Return the [x, y] coordinate for the center point of the cell that contains the specified text.  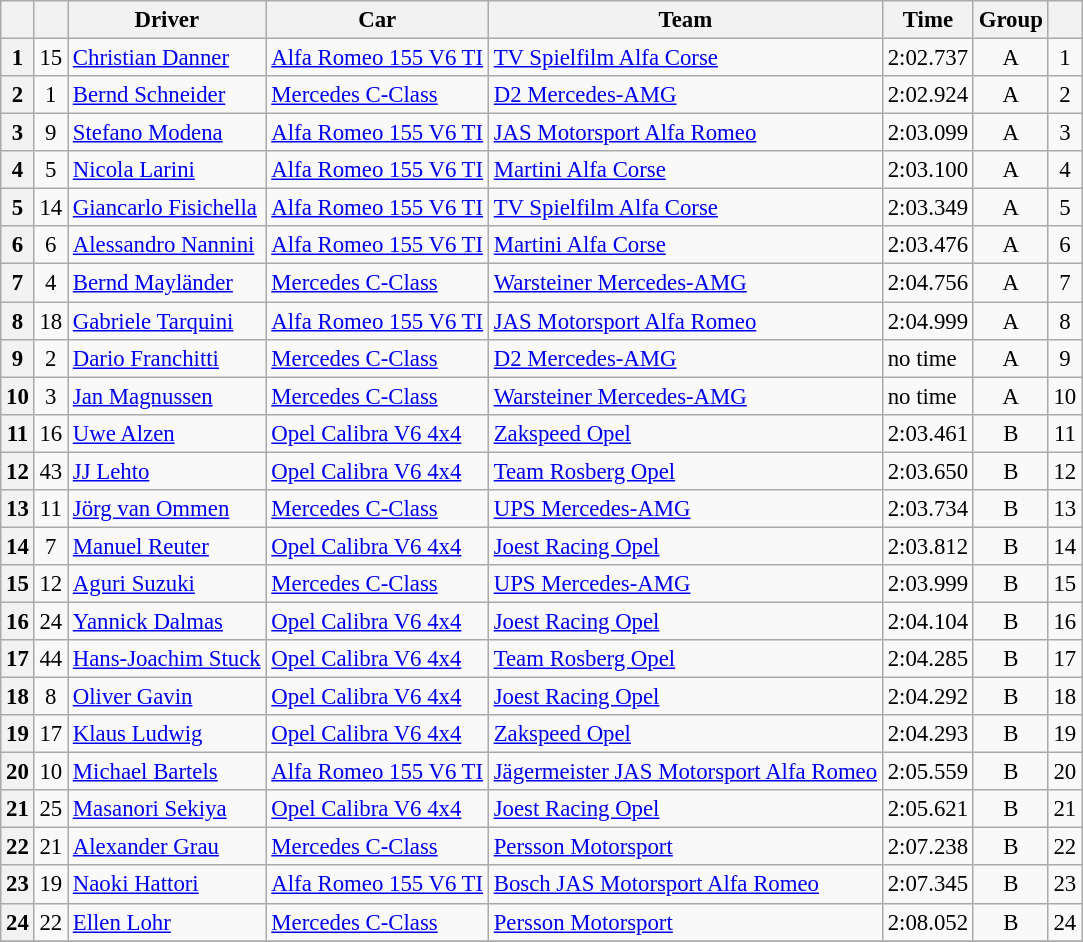
2:03.734 [928, 509]
Jan Magnussen [168, 396]
2:04.293 [928, 734]
Christian Danner [168, 58]
2:04.292 [928, 697]
Masanori Sekiya [168, 809]
Alexander Grau [168, 847]
Aguri Suzuki [168, 584]
Car [377, 20]
Klaus Ludwig [168, 734]
Hans-Joachim Stuck [168, 659]
Yannick Dalmas [168, 621]
Manuel Reuter [168, 546]
2:04.999 [928, 321]
Ellen Lohr [168, 922]
Bosch JAS Motorsport Alfa Romeo [685, 885]
2:04.756 [928, 283]
Bernd Schneider [168, 95]
Stefano Modena [168, 133]
Alessandro Nannini [168, 245]
Bernd Mayländer [168, 283]
2:03.812 [928, 546]
2:03.476 [928, 245]
Oliver Gavin [168, 697]
44 [50, 659]
2:08.052 [928, 922]
2:02.924 [928, 95]
Michael Bartels [168, 772]
25 [50, 809]
Nicola Larini [168, 170]
2:03.349 [928, 208]
Group [1010, 20]
43 [50, 471]
2:02.737 [928, 58]
Time [928, 20]
2:03.100 [928, 170]
2:07.345 [928, 885]
Jörg van Ommen [168, 509]
2:05.559 [928, 772]
2:04.285 [928, 659]
2:05.621 [928, 809]
2:07.238 [928, 847]
Team [685, 20]
Driver [168, 20]
2:03.461 [928, 433]
2:03.099 [928, 133]
2:04.104 [928, 621]
Uwe Alzen [168, 433]
Gabriele Tarquini [168, 321]
Giancarlo Fisichella [168, 208]
Jägermeister JAS Motorsport Alfa Romeo [685, 772]
JJ Lehto [168, 471]
Dario Franchitti [168, 358]
2:03.650 [928, 471]
2:03.999 [928, 584]
Naoki Hattori [168, 885]
